Determine the [X, Y] coordinate at the center of the cell enclosing the given text.  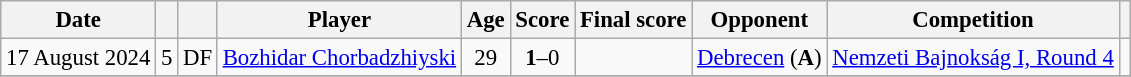
Opponent [760, 20]
Bozhidar Chorbadzhiyski [339, 58]
Debrecen (A) [760, 58]
29 [486, 58]
5 [167, 58]
Competition [973, 20]
Final score [634, 20]
Nemzeti Bajnokság I, Round 4 [973, 58]
Date [78, 20]
Score [542, 20]
Player [339, 20]
1–0 [542, 58]
17 August 2024 [78, 58]
DF [198, 58]
Age [486, 20]
